Find where the given text appears and provide that cell's center as [x, y] coordinate. 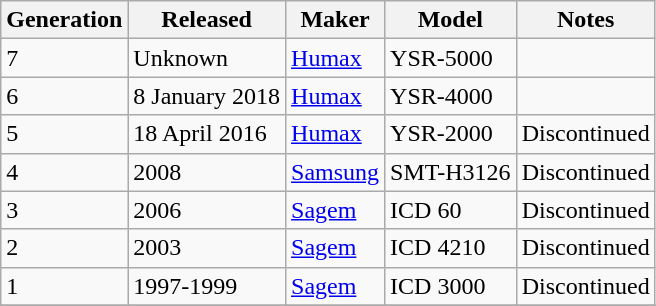
Generation [64, 20]
Model [451, 20]
ICD 3000 [451, 286]
Unknown [207, 58]
1 [64, 286]
7 [64, 58]
1997-1999 [207, 286]
YSR-5000 [451, 58]
2003 [207, 248]
YSR-4000 [451, 96]
YSR-2000 [451, 134]
ICD 4210 [451, 248]
6 [64, 96]
Maker [336, 20]
Samsung [336, 172]
2 [64, 248]
5 [64, 134]
SMT-H3126 [451, 172]
2008 [207, 172]
3 [64, 210]
8 January 2018 [207, 96]
Released [207, 20]
Notes [586, 20]
4 [64, 172]
2006 [207, 210]
18 April 2016 [207, 134]
ICD 60 [451, 210]
